Search for the cell housing the specified text and yield its (X, Y) center coordinate. 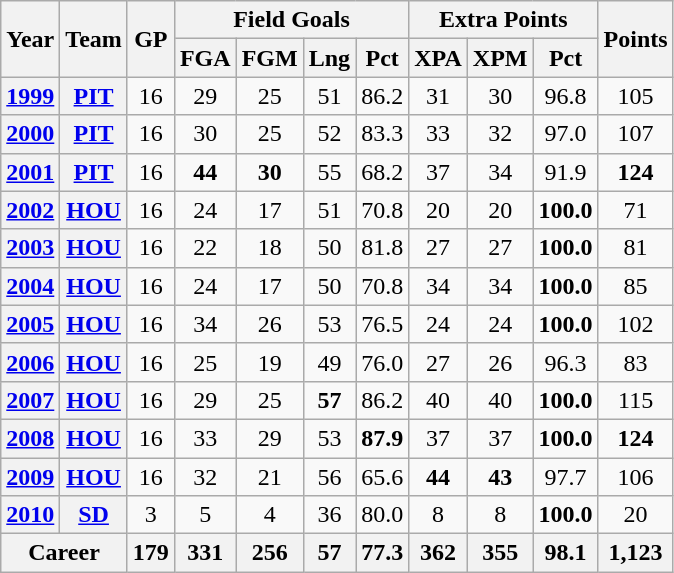
362 (438, 553)
77.3 (382, 553)
FGM (270, 58)
96.8 (566, 96)
52 (329, 134)
4 (270, 515)
2001 (30, 172)
106 (636, 477)
102 (636, 324)
Team (94, 39)
FGA (205, 58)
SD (94, 515)
76.0 (382, 362)
3 (150, 515)
355 (500, 553)
256 (270, 553)
43 (500, 477)
GP (150, 39)
105 (636, 96)
2006 (30, 362)
87.9 (382, 438)
Extra Points (504, 20)
19 (270, 362)
83.3 (382, 134)
2002 (30, 210)
Career (64, 553)
Lng (329, 58)
81.8 (382, 248)
5 (205, 515)
1999 (30, 96)
56 (329, 477)
85 (636, 286)
107 (636, 134)
2007 (30, 400)
XPA (438, 58)
76.5 (382, 324)
36 (329, 515)
1,123 (636, 553)
18 (270, 248)
22 (205, 248)
115 (636, 400)
49 (329, 362)
55 (329, 172)
Year (30, 39)
2005 (30, 324)
97.0 (566, 134)
91.9 (566, 172)
65.6 (382, 477)
71 (636, 210)
2003 (30, 248)
XPM (500, 58)
81 (636, 248)
68.2 (382, 172)
331 (205, 553)
Points (636, 39)
Field Goals (291, 20)
21 (270, 477)
2008 (30, 438)
2000 (30, 134)
97.7 (566, 477)
98.1 (566, 553)
83 (636, 362)
80.0 (382, 515)
2010 (30, 515)
31 (438, 96)
179 (150, 553)
2009 (30, 477)
96.3 (566, 362)
2004 (30, 286)
